Capture the cell that displays the provided text and extract its (x, y) central coordinate. 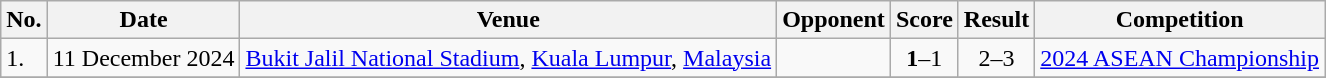
Opponent (834, 20)
Competition (1180, 20)
2–3 (996, 58)
1. (24, 58)
Result (996, 20)
Venue (508, 20)
Date (144, 20)
11 December 2024 (144, 58)
Bukit Jalil National Stadium, Kuala Lumpur, Malaysia (508, 58)
No. (24, 20)
Score (924, 20)
2024 ASEAN Championship (1180, 58)
1–1 (924, 58)
